Identify which cell holds the provided text, then report its (X, Y) central coordinate. 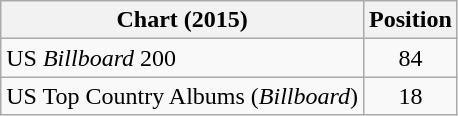
US Top Country Albums (Billboard) (182, 96)
Position (411, 20)
84 (411, 58)
US Billboard 200 (182, 58)
Chart (2015) (182, 20)
18 (411, 96)
